Pinpoint the cell where the given text exists, returning its (x, y) midpoint coordinate. 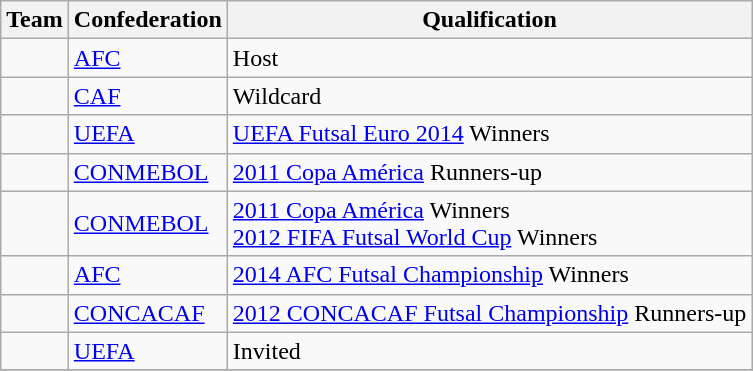
2012 CONCACAF Futsal Championship Runners-up (489, 313)
2011 Copa América Runners-up (489, 172)
2011 Copa América Winners 2012 FIFA Futsal World Cup Winners (489, 224)
Invited (489, 351)
CAF (148, 96)
UEFA Futsal Euro 2014 Winners (489, 134)
2014 AFC Futsal Championship Winners (489, 275)
Host (489, 58)
Team (35, 20)
Wildcard (489, 96)
CONCACAF (148, 313)
Confederation (148, 20)
Qualification (489, 20)
